Locate the cell with the specified text and output its (x, y) center coordinate. 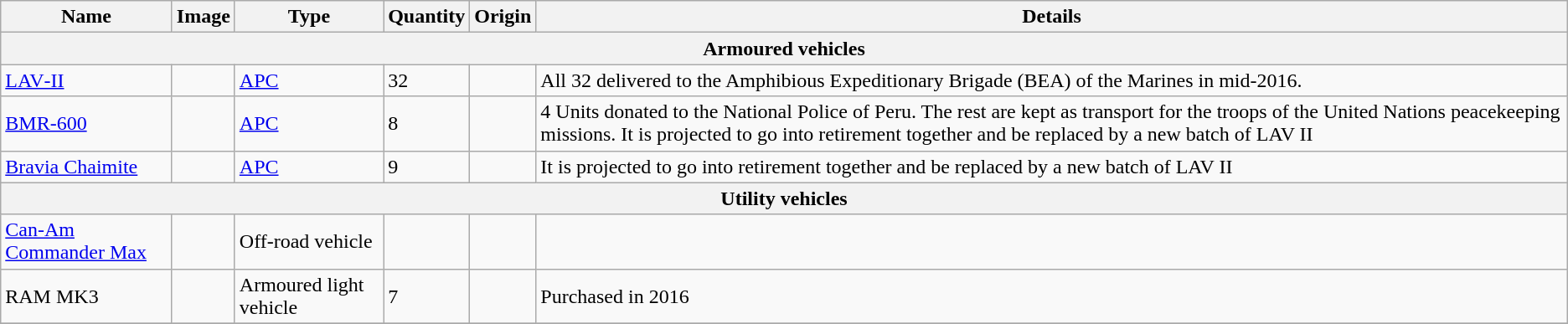
Name (87, 17)
Armoured light vehicle (308, 296)
RAM MK3 (87, 296)
9 (427, 167)
Can-Am Commander Max (87, 241)
BMR-600 (87, 124)
Type (308, 17)
Origin (503, 17)
8 (427, 124)
Purchased in 2016 (1052, 296)
All 32 delivered to the Amphibious Expeditionary Brigade (BEA) of the Marines in mid-2016. (1052, 80)
LAV‑II (87, 80)
It is projected to go into retirement together and be replaced by a new batch of LAV II (1052, 167)
Off-road vehicle (308, 241)
Image (203, 17)
Utility vehicles (784, 198)
Armoured vehicles (784, 49)
7 (427, 296)
Details (1052, 17)
Bravia Chaimite (87, 167)
Quantity (427, 17)
32 (427, 80)
